Identify which cell holds the provided text, then report its [X, Y] central coordinate. 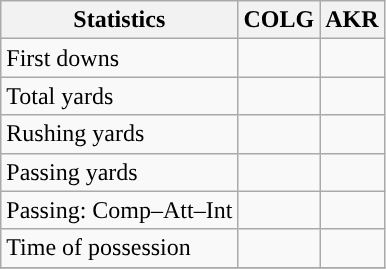
First downs [120, 58]
Total yards [120, 96]
Rushing yards [120, 134]
COLG [279, 20]
Time of possession [120, 248]
Passing: Comp–Att–Int [120, 210]
Statistics [120, 20]
AKR [352, 20]
Passing yards [120, 172]
